Capture the cell that displays the provided text and extract its [X, Y] central coordinate. 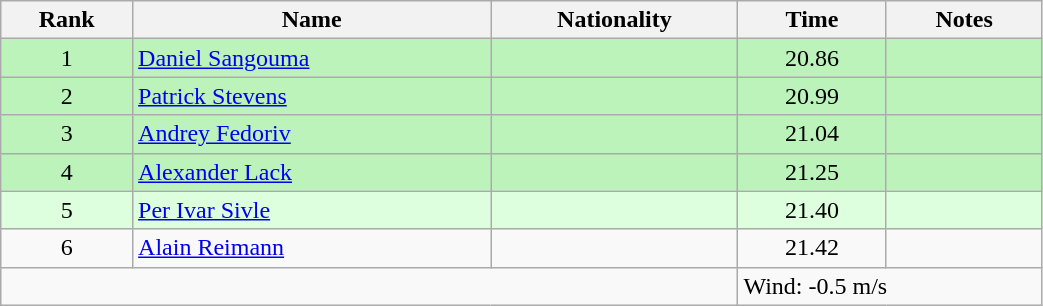
Time [812, 20]
Andrey Fedoriv [312, 134]
2 [67, 96]
Rank [67, 20]
Name [312, 20]
21.42 [812, 248]
Patrick Stevens [312, 96]
21.25 [812, 172]
Per Ivar Sivle [312, 210]
Wind: -0.5 m/s [890, 286]
21.04 [812, 134]
Alexander Lack [312, 172]
3 [67, 134]
4 [67, 172]
1 [67, 58]
6 [67, 248]
20.99 [812, 96]
Notes [964, 20]
5 [67, 210]
21.40 [812, 210]
Alain Reimann [312, 248]
20.86 [812, 58]
Daniel Sangouma [312, 58]
Nationality [614, 20]
